Return [x, y] of the center of cell containing provided text 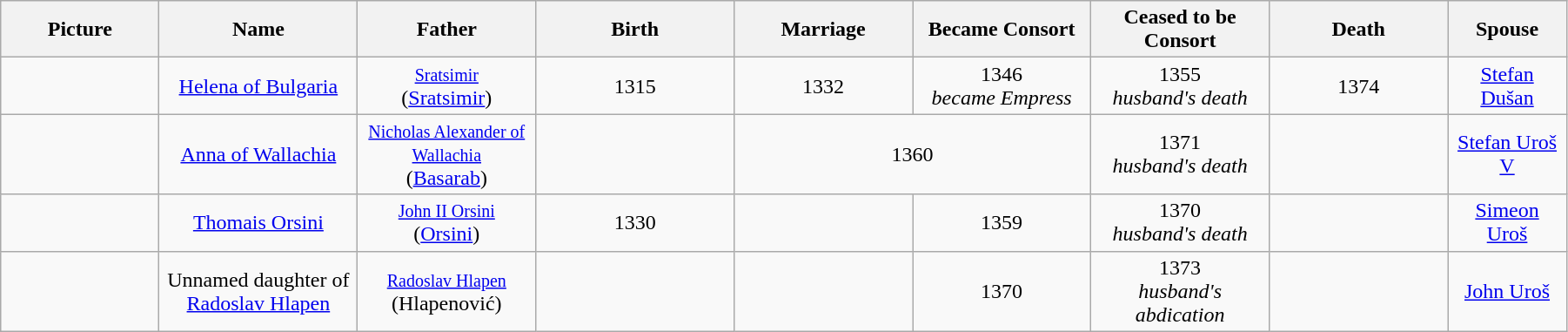
1371husband's death [1180, 154]
Sratsimir(Sratsimir) [447, 85]
Spouse [1507, 30]
Helena of Bulgaria [258, 85]
Birth [635, 30]
Anna of Wallachia [258, 154]
1359 [1002, 223]
1346became Empress [1002, 85]
John II Orsini(Orsini) [447, 223]
Stefan Uroš V [1507, 154]
Thomais Orsini [258, 223]
1332 [823, 85]
1370husband's death [1180, 223]
John Uroš [1507, 291]
Unnamed daughter of Radoslav Hlapen [258, 291]
Picture [80, 30]
Became Consort [1002, 30]
1360 [913, 154]
1315 [635, 85]
Ceased to be Consort [1180, 30]
Father [447, 30]
1374 [1359, 85]
Simeon Uroš [1507, 223]
Stefan Dušan [1507, 85]
1330 [635, 223]
Marriage [823, 30]
Nicholas Alexander of Wallachia(Basarab) [447, 154]
1370 [1002, 291]
Radoslav Hlapen(Hlapenović) [447, 291]
Name [258, 30]
1355husband's death [1180, 85]
1373husband's abdication [1180, 291]
Death [1359, 30]
